From the cell containing the given text, extract its center point as (X, Y) coordinate. 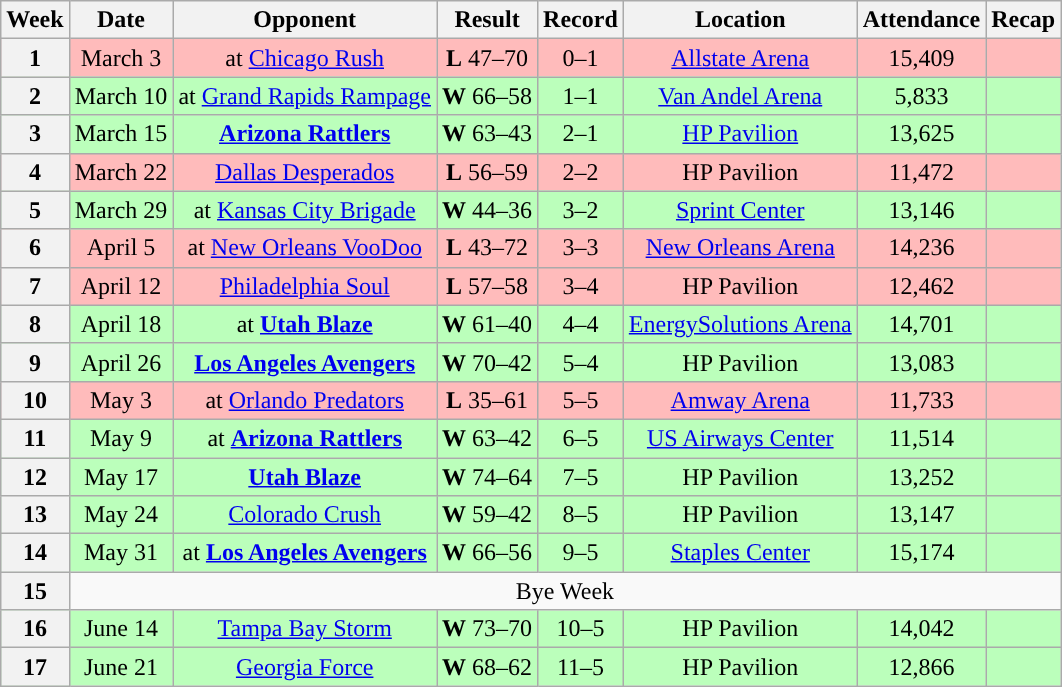
L 57–58 (488, 286)
at Chicago Rush (305, 58)
10–5 (581, 629)
L 47–70 (488, 58)
11,514 (921, 438)
13,147 (921, 515)
Van Andel Arena (740, 96)
8–5 (581, 515)
April 12 (121, 286)
W 63–43 (488, 134)
14,236 (921, 248)
16 (35, 629)
Attendance (921, 20)
3 (35, 134)
5–4 (581, 362)
13,146 (921, 210)
6–5 (581, 438)
Result (488, 20)
L 56–59 (488, 172)
Arizona Rattlers (305, 134)
3–4 (581, 286)
12,462 (921, 286)
Dallas Desperados (305, 172)
at Orlando Predators (305, 400)
2–2 (581, 172)
4 (35, 172)
May 9 (121, 438)
May 31 (121, 553)
9 (35, 362)
April 26 (121, 362)
12,866 (921, 667)
1 (35, 58)
May 17 (121, 477)
W 61–40 (488, 324)
March 22 (121, 172)
Date (121, 20)
W 73–70 (488, 629)
May 3 (121, 400)
2–1 (581, 134)
13,083 (921, 362)
14,701 (921, 324)
Staples Center (740, 553)
New Orleans Arena (740, 248)
W 59–42 (488, 515)
10 (35, 400)
3–3 (581, 248)
W 68–62 (488, 667)
March 10 (121, 96)
6 (35, 248)
Recap (1024, 20)
2 (35, 96)
8 (35, 324)
W 66–58 (488, 96)
April 18 (121, 324)
5,833 (921, 96)
March 15 (121, 134)
L 43–72 (488, 248)
12 (35, 477)
13,252 (921, 477)
11,733 (921, 400)
at Utah Blaze (305, 324)
7 (35, 286)
June 21 (121, 667)
11 (35, 438)
W 74–64 (488, 477)
at New Orleans VooDoo (305, 248)
EnergySolutions Arena (740, 324)
US Airways Center (740, 438)
at Grand Rapids Rampage (305, 96)
Utah Blaze (305, 477)
11–5 (581, 667)
Tampa Bay Storm (305, 629)
Allstate Arena (740, 58)
March 3 (121, 58)
April 5 (121, 248)
Amway Arena (740, 400)
7–5 (581, 477)
0–1 (581, 58)
Georgia Force (305, 667)
May 24 (121, 515)
14 (35, 553)
W 66–56 (488, 553)
4–4 (581, 324)
Colorado Crush (305, 515)
Los Angeles Avengers (305, 362)
March 29 (121, 210)
W 44–36 (488, 210)
13,625 (921, 134)
at Arizona Rattlers (305, 438)
5 (35, 210)
at Los Angeles Avengers (305, 553)
June 14 (121, 629)
17 (35, 667)
Location (740, 20)
L 35–61 (488, 400)
W 70–42 (488, 362)
3–2 (581, 210)
15,174 (921, 553)
at Kansas City Brigade (305, 210)
1–1 (581, 96)
9–5 (581, 553)
Philadelphia Soul (305, 286)
13 (35, 515)
5–5 (581, 400)
Sprint Center (740, 210)
Record (581, 20)
W 63–42 (488, 438)
Bye Week (565, 591)
Week (35, 20)
14,042 (921, 629)
15 (35, 591)
15,409 (921, 58)
Opponent (305, 20)
11,472 (921, 172)
